Detect which cell encompasses the target text, then output its (x, y) center coordinate. 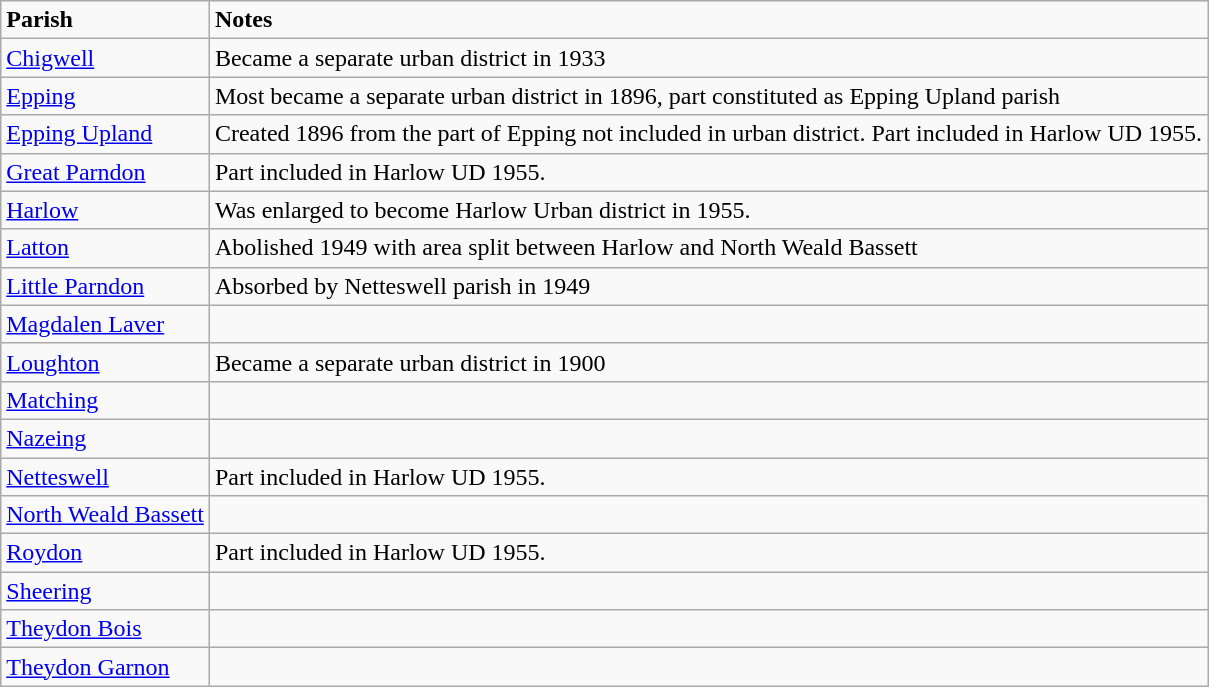
Little Parndon (106, 286)
Great Parndon (106, 172)
Chigwell (106, 58)
North Weald Bassett (106, 515)
Was enlarged to become Harlow Urban district in 1955. (708, 210)
Theydon Bois (106, 629)
Abolished 1949 with area split between Harlow and North Weald Bassett (708, 248)
Created 1896 from the part of Epping not included in urban district. Part included in Harlow UD 1955. (708, 134)
Netteswell (106, 477)
Roydon (106, 553)
Became a separate urban district in 1933 (708, 58)
Notes (708, 20)
Loughton (106, 362)
Became a separate urban district in 1900 (708, 362)
Sheering (106, 591)
Magdalen Laver (106, 324)
Matching (106, 400)
Absorbed by Netteswell parish in 1949 (708, 286)
Parish (106, 20)
Latton (106, 248)
Epping (106, 96)
Harlow (106, 210)
Most became a separate urban district in 1896, part constituted as Epping Upland parish (708, 96)
Theydon Garnon (106, 667)
Epping Upland (106, 134)
Nazeing (106, 438)
